Extract the (x, y) coordinate from the center of the cell holding the provided text.  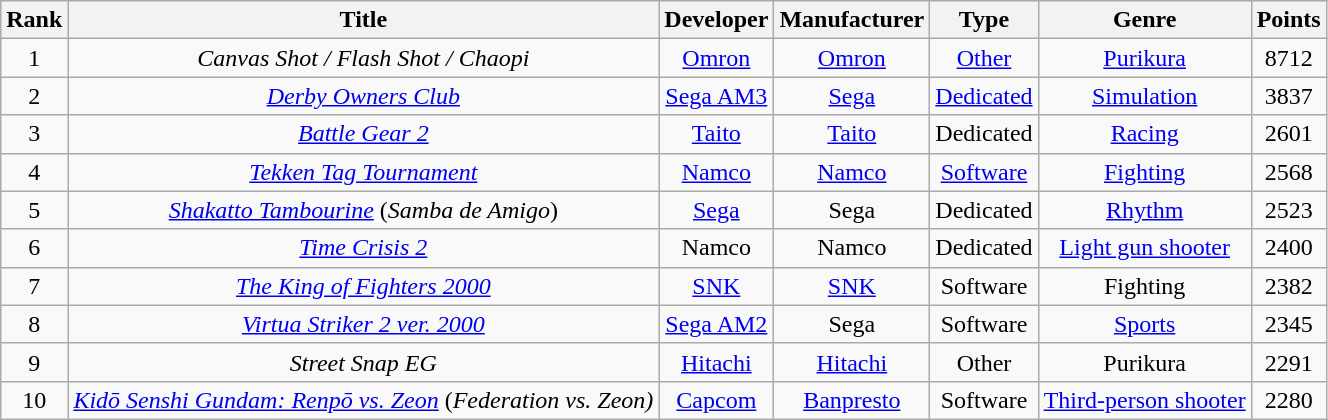
6 (34, 248)
3 (34, 134)
Sports (1144, 324)
2568 (1288, 172)
Sega AM3 (716, 96)
2400 (1288, 248)
Points (1288, 20)
2 (34, 96)
Tekken Tag Tournament (364, 172)
Time Crisis 2 (364, 248)
Rank (34, 20)
3837 (1288, 96)
2601 (1288, 134)
Canvas Shot / Flash Shot / Chaopi (364, 58)
10 (34, 400)
Type (984, 20)
Simulation (1144, 96)
Sega AM2 (716, 324)
Street Snap EG (364, 362)
Virtua Striker 2 ver. 2000 (364, 324)
2291 (1288, 362)
8 (34, 324)
4 (34, 172)
Capcom (716, 400)
Shakatto Tambourine (Samba de Amigo) (364, 210)
Kidō Senshi Gundam: Renpō vs. Zeon (Federation vs. Zeon) (364, 400)
Banpresto (852, 400)
Racing (1144, 134)
Title (364, 20)
5 (34, 210)
Genre (1144, 20)
Rhythm (1144, 210)
Battle Gear 2 (364, 134)
9 (34, 362)
Derby Owners Club (364, 96)
2523 (1288, 210)
1 (34, 58)
2382 (1288, 286)
Manufacturer (852, 20)
Third-person shooter (1144, 400)
7 (34, 286)
Light gun shooter (1144, 248)
2280 (1288, 400)
Developer (716, 20)
The King of Fighters 2000 (364, 286)
2345 (1288, 324)
8712 (1288, 58)
